Identify which cell holds the provided text, then report its [x, y] central coordinate. 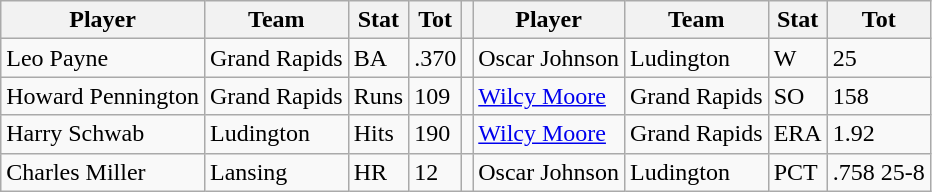
BA [378, 58]
Charles Miller [103, 172]
Howard Pennington [103, 96]
158 [878, 96]
109 [436, 96]
1.92 [878, 134]
.758 25-8 [878, 172]
Lansing [276, 172]
12 [436, 172]
HR [378, 172]
Leo Payne [103, 58]
SO [798, 96]
Runs [378, 96]
PCT [798, 172]
25 [878, 58]
Hits [378, 134]
190 [436, 134]
Harry Schwab [103, 134]
.370 [436, 58]
W [798, 58]
ERA [798, 134]
